Scan for the cell matching the given text and deliver its (X, Y) coordinate at center. 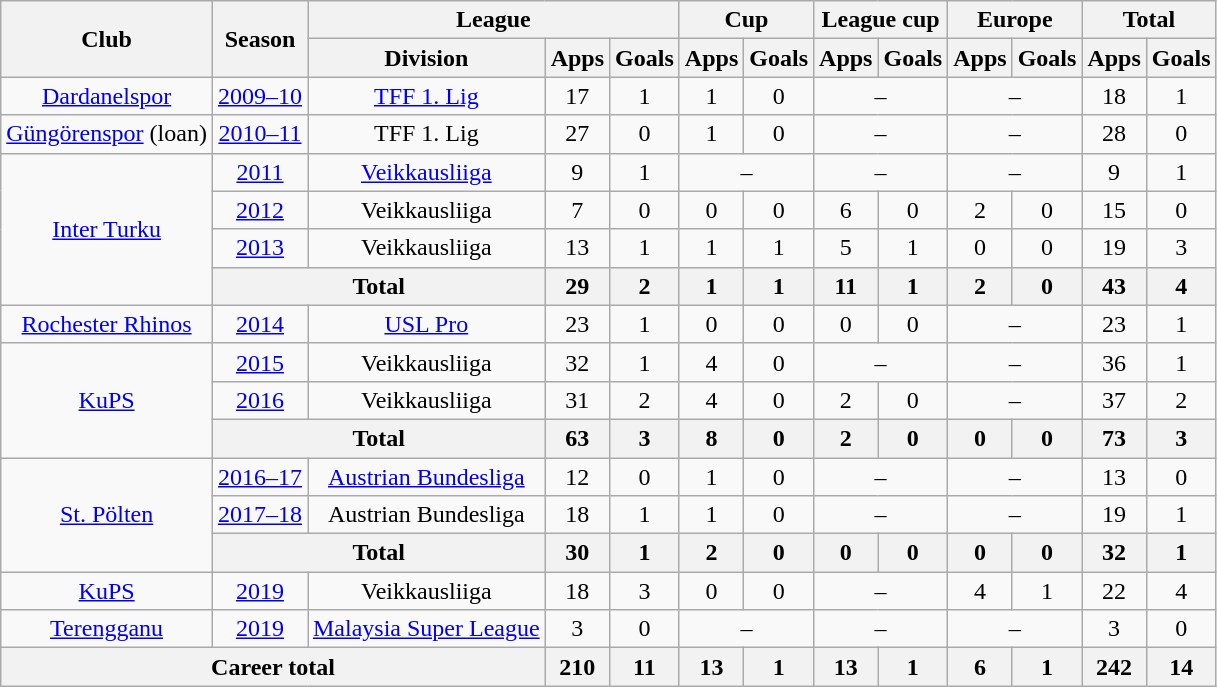
28 (1114, 134)
Cup (746, 20)
14 (1181, 667)
63 (577, 438)
USL Pro (427, 324)
Terengganu (107, 629)
2016 (260, 400)
Season (260, 39)
2012 (260, 210)
2017–18 (260, 515)
17 (577, 96)
29 (577, 286)
36 (1114, 362)
2010–11 (260, 134)
Dardanelspor (107, 96)
Inter Turku (107, 229)
73 (1114, 438)
Malaysia Super League (427, 629)
7 (577, 210)
Güngörenspor (loan) (107, 134)
22 (1114, 591)
Career total (273, 667)
31 (577, 400)
St. Pölten (107, 515)
2015 (260, 362)
242 (1114, 667)
Rochester Rhinos (107, 324)
43 (1114, 286)
5 (846, 248)
League cup (881, 20)
2013 (260, 248)
37 (1114, 400)
15 (1114, 210)
12 (577, 477)
210 (577, 667)
Club (107, 39)
Division (427, 58)
2009–10 (260, 96)
27 (577, 134)
30 (577, 553)
League (494, 20)
2016–17 (260, 477)
2014 (260, 324)
Europe (1015, 20)
2011 (260, 172)
8 (711, 438)
